Determine the (X, Y) coordinate at the center of the cell enclosing the given text.  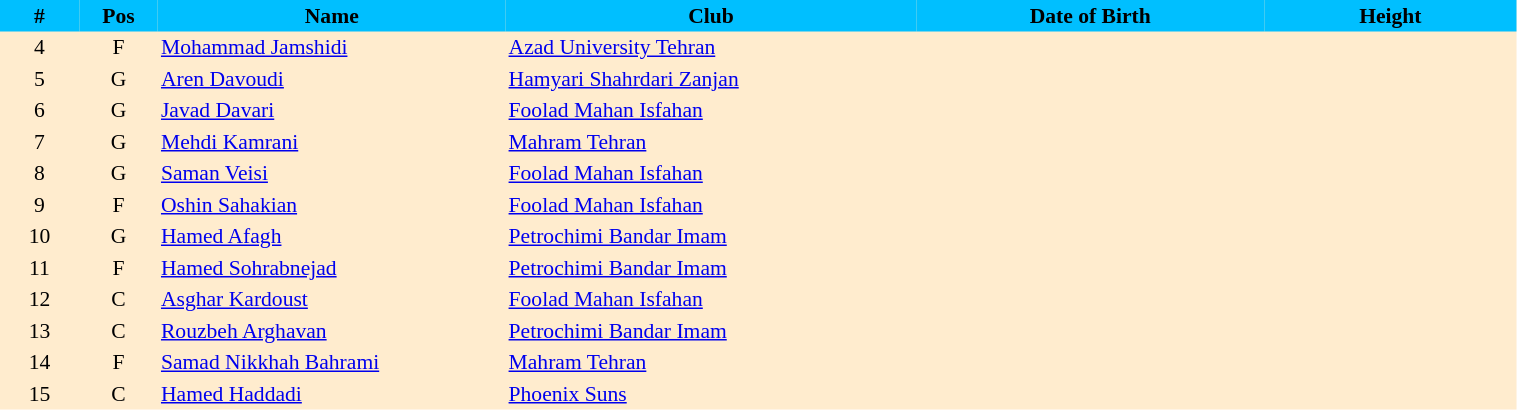
11 (40, 268)
Hamyari Shahrdari Zanjan (712, 79)
Pos (118, 16)
Javad Davari (332, 110)
Asghar Kardoust (332, 300)
9 (40, 205)
Hamed Sohrabnejad (332, 268)
15 (40, 394)
Phoenix Suns (712, 394)
Club (712, 16)
Name (332, 16)
Oshin Sahakian (332, 205)
Mohammad Jamshidi (332, 48)
Mehdi Kamrani (332, 142)
5 (40, 79)
Saman Veisi (332, 174)
4 (40, 48)
Hamed Afagh (332, 236)
Rouzbeh Arghavan (332, 331)
13 (40, 331)
14 (40, 362)
10 (40, 236)
8 (40, 174)
Azad University Tehran (712, 48)
6 (40, 110)
Samad Nikkhah Bahrami (332, 362)
Height (1390, 16)
# (40, 16)
7 (40, 142)
Aren Davoudi (332, 79)
12 (40, 300)
Hamed Haddadi (332, 394)
Date of Birth (1090, 16)
